Search for the cell housing the specified text and yield its [X, Y] center coordinate. 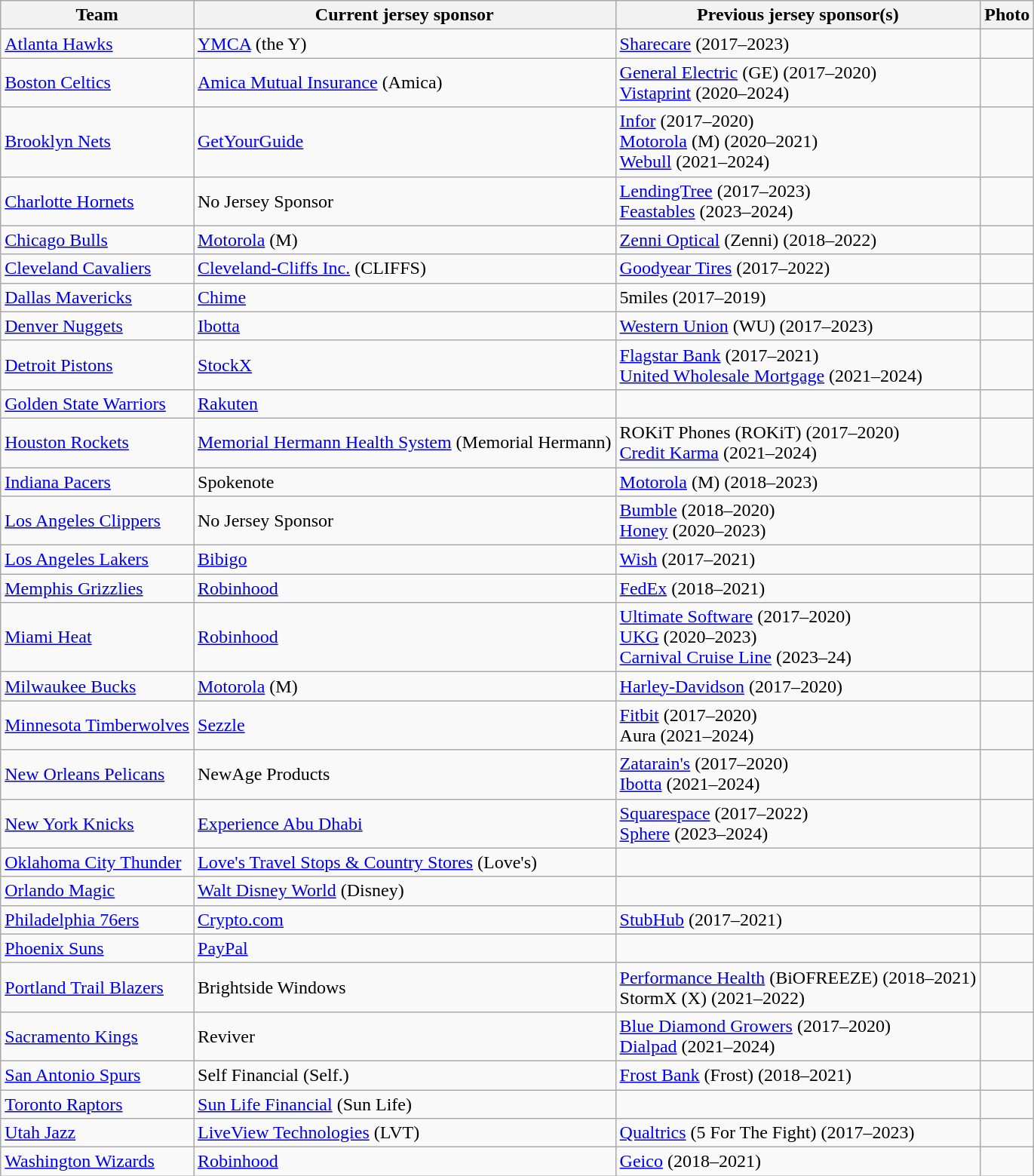
Performance Health (BiOFREEZE) (2018–2021)StormX (X) (2021–2022) [798, 987]
Oklahoma City Thunder [97, 862]
Miami Heat [97, 637]
Atlanta Hawks [97, 44]
Chime [404, 297]
Qualtrics (5 For The Fight) (2017–2023) [798, 1133]
Rakuten [404, 404]
Zatarain's (2017–2020)Ibotta (2021–2024) [798, 774]
Boston Celtics [97, 83]
Sezzle [404, 726]
StubHub (2017–2021) [798, 920]
Self Financial (Self.) [404, 1075]
Sun Life Financial (Sun Life) [404, 1104]
New York Knicks [97, 824]
Infor (2017–2020)Motorola (M) (2020–2021)Webull (2021–2024) [798, 142]
San Antonio Spurs [97, 1075]
Reviver [404, 1036]
Motorola (M) (2018–2023) [798, 482]
General Electric (GE) (2017–2020)Vistaprint (2020–2024) [798, 83]
Orlando Magic [97, 891]
Walt Disney World (Disney) [404, 891]
Golden State Warriors [97, 404]
Bumble (2018–2020)Honey (2020–2023) [798, 520]
Harley-Davidson (2017–2020) [798, 686]
Milwaukee Bucks [97, 686]
Blue Diamond Growers (2017–2020) Dialpad (2021–2024) [798, 1036]
Dallas Mavericks [97, 297]
Sacramento Kings [97, 1036]
Chicago Bulls [97, 240]
Brooklyn Nets [97, 142]
Frost Bank (Frost) (2018–2021) [798, 1075]
Team [97, 15]
Indiana Pacers [97, 482]
Love's Travel Stops & Country Stores (Love's) [404, 862]
NewAge Products [404, 774]
New Orleans Pelicans [97, 774]
Houston Rockets [97, 442]
Photo [1008, 15]
Western Union (WU) (2017–2023) [798, 326]
StockX [404, 365]
Geico (2018–2021) [798, 1162]
Current jersey sponsor [404, 15]
Crypto.com [404, 920]
Utah Jazz [97, 1133]
Previous jersey sponsor(s) [798, 15]
Squarespace (2017–2022)Sphere (2023–2024) [798, 824]
Toronto Raptors [97, 1104]
Experience Abu Dhabi [404, 824]
Phoenix Suns [97, 948]
Brightside Windows [404, 987]
Goodyear Tires (2017–2022) [798, 269]
Portland Trail Blazers [97, 987]
Wish (2017–2021) [798, 560]
GetYourGuide [404, 142]
Zenni Optical (Zenni) (2018–2022) [798, 240]
ROKiT Phones (ROKiT) (2017–2020)Credit Karma (2021–2024) [798, 442]
Ibotta [404, 326]
Bibigo [404, 560]
Cleveland-Cliffs Inc. (CLIFFS) [404, 269]
Amica Mutual Insurance (Amica) [404, 83]
Memorial Hermann Health System (Memorial Hermann) [404, 442]
Minnesota Timberwolves [97, 726]
Flagstar Bank (2017–2021)United Wholesale Mortgage (2021–2024) [798, 365]
Washington Wizards [97, 1162]
Fitbit (2017–2020)Aura (2021–2024) [798, 726]
Philadelphia 76ers [97, 920]
Los Angeles Clippers [97, 520]
YMCA (the Y) [404, 44]
Los Angeles Lakers [97, 560]
LendingTree (2017–2023)Feastables (2023–2024) [798, 201]
Memphis Grizzlies [97, 588]
Spokenote [404, 482]
5miles (2017–2019) [798, 297]
Denver Nuggets [97, 326]
Sharecare (2017–2023) [798, 44]
Cleveland Cavaliers [97, 269]
Detroit Pistons [97, 365]
PayPal [404, 948]
Ultimate Software (2017–2020)UKG (2020–2023)Carnival Cruise Line (2023–24) [798, 637]
Charlotte Hornets [97, 201]
LiveView Technologies (LVT) [404, 1133]
FedEx (2018–2021) [798, 588]
